Scan for the cell matching the given text and deliver its [x, y] coordinate at center. 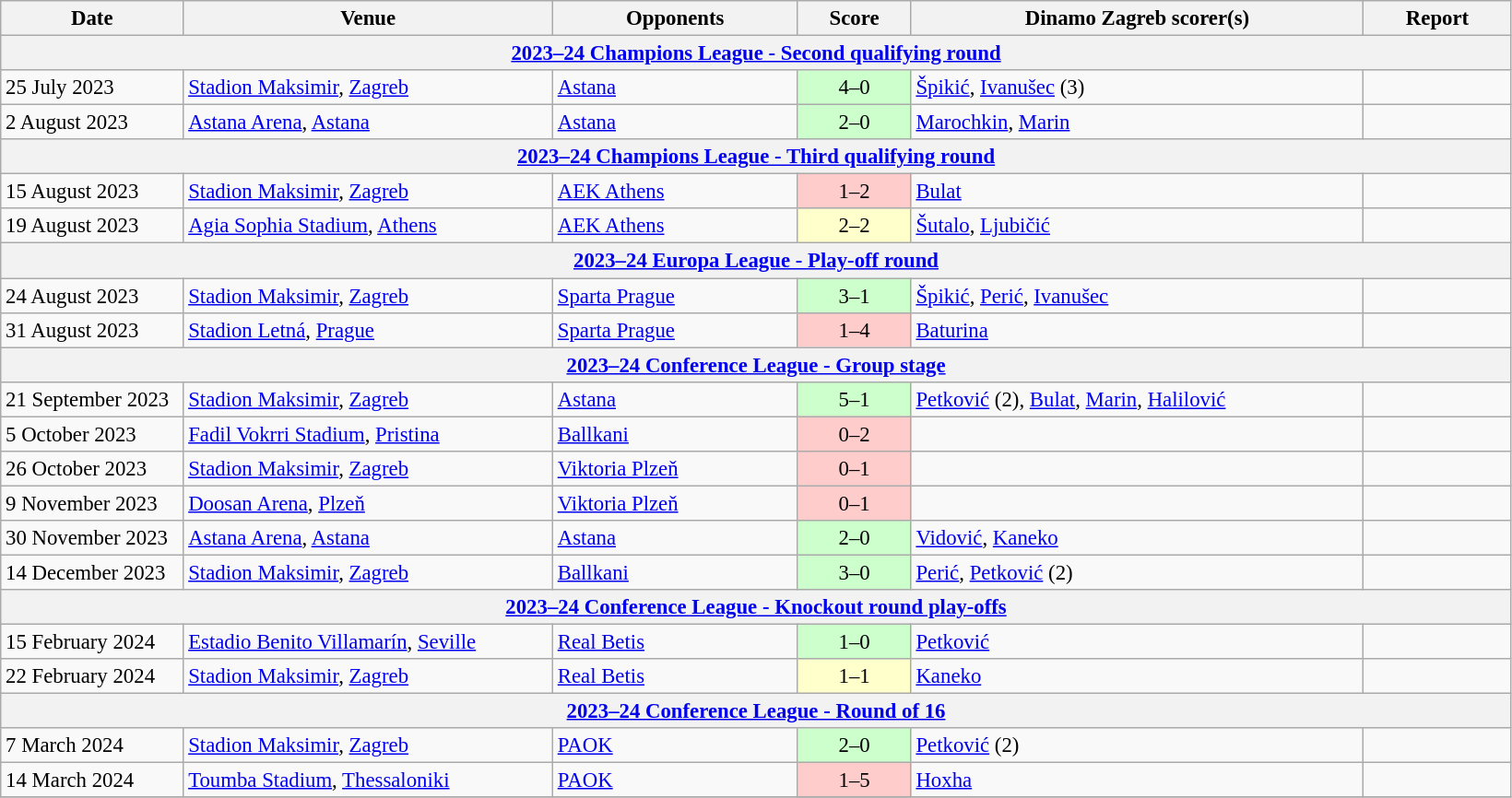
25 July 2023 [92, 88]
14 December 2023 [92, 572]
2023–24 Conference League - Knockout round play-offs [756, 607]
22 February 2024 [92, 676]
30 November 2023 [92, 538]
2023–24 Conference League - Round of 16 [756, 711]
19 August 2023 [92, 226]
Dinamo Zagreb scorer(s) [1138, 18]
0–2 [854, 434]
2023–24 Champions League - Third qualifying round [756, 157]
5 October 2023 [92, 434]
5–1 [854, 399]
2023–24 Conference League - Group stage [756, 365]
26 October 2023 [92, 469]
Špikić, Ivanušec (3) [1138, 88]
Špikić, Perić, Ivanušec [1138, 296]
Venue [369, 18]
Agia Sophia Stadium, Athens [369, 226]
Hoxha [1138, 780]
Stadion Letná, Prague [369, 330]
9 November 2023 [92, 503]
Doosan Arena, Plzeň [369, 503]
1–5 [854, 780]
2023–24 Europa League - Play-off round [756, 261]
Petković (2) [1138, 745]
15 February 2024 [92, 642]
Date [92, 18]
1–1 [854, 676]
1–0 [854, 642]
Report [1438, 18]
31 August 2023 [92, 330]
2023–24 Champions League - Second qualifying round [756, 53]
2–2 [854, 226]
24 August 2023 [92, 296]
Petković (2), Bulat, Marin, Halilović [1138, 399]
15 August 2023 [92, 192]
Perić, Petković (2) [1138, 572]
Vidović, Kaneko [1138, 538]
Baturina [1138, 330]
Opponents [675, 18]
Petković [1138, 642]
21 September 2023 [92, 399]
2 August 2023 [92, 123]
1–4 [854, 330]
7 March 2024 [92, 745]
Šutalo, Ljubičić [1138, 226]
Fadil Vokrri Stadium, Pristina [369, 434]
3–1 [854, 296]
14 March 2024 [92, 780]
Estadio Benito Villamarín, Seville [369, 642]
Kaneko [1138, 676]
Toumba Stadium, Thessaloniki [369, 780]
Marochkin, Marin [1138, 123]
1–2 [854, 192]
Score [854, 18]
4–0 [854, 88]
3–0 [854, 572]
Bulat [1138, 192]
